Pinpoint the cell where the given text exists, returning its (x, y) midpoint coordinate. 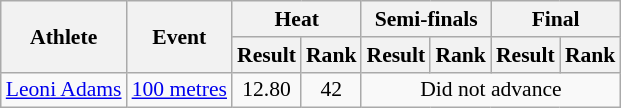
12.80 (266, 90)
Leoni Adams (64, 90)
100 metres (180, 90)
Event (180, 36)
Athlete (64, 36)
Final (556, 19)
Heat (296, 19)
42 (332, 90)
Semi-finals (426, 19)
Did not advance (490, 90)
